Extract the [X, Y] coordinate from the center of the cell holding the provided text.  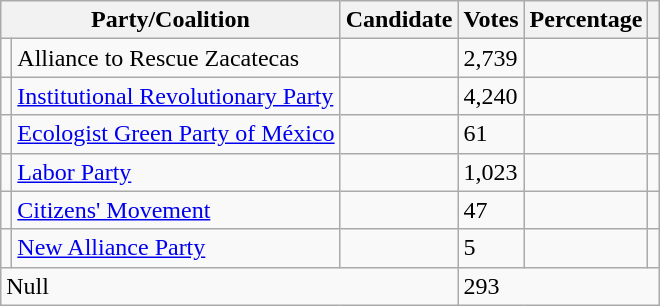
Labor Party [176, 172]
Ecologist Green Party of México [176, 134]
Votes [491, 20]
Candidate [399, 20]
1,023 [491, 172]
47 [491, 210]
Citizens' Movement [176, 210]
Alliance to Rescue Zacatecas [176, 58]
4,240 [491, 96]
New Alliance Party [176, 248]
Institutional Revolutionary Party [176, 96]
293 [558, 286]
Percentage [586, 20]
61 [491, 134]
2,739 [491, 58]
Party/Coalition [170, 20]
Null [230, 286]
5 [491, 248]
